Provide the [X, Y] coordinate of the cell's center where the given text is located.  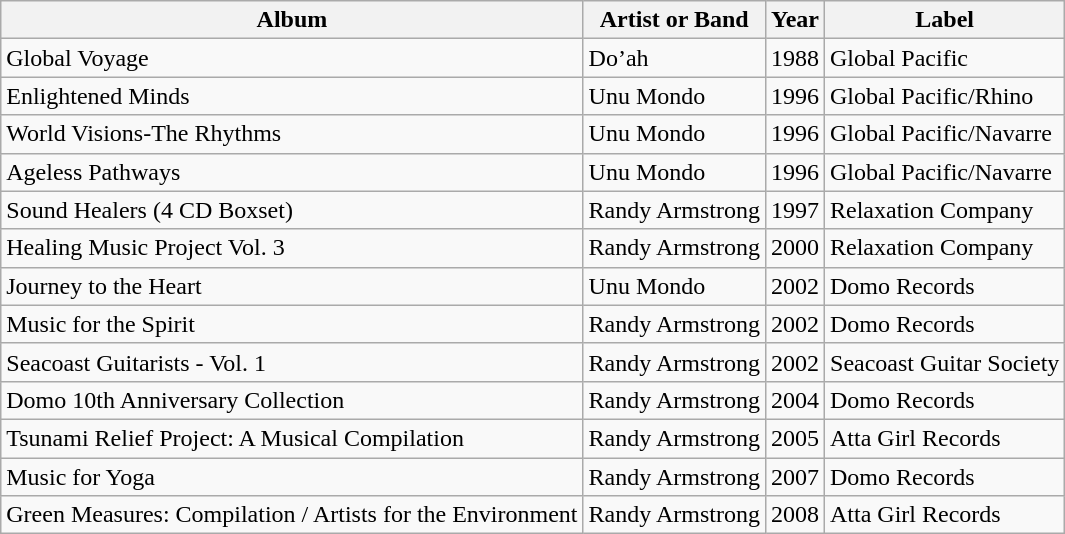
Album [292, 20]
Label [945, 20]
Global Pacific [945, 58]
Year [794, 20]
Music for Yoga [292, 477]
1988 [794, 58]
Domo 10th Anniversary Collection [292, 400]
2008 [794, 515]
Global Voyage [292, 58]
Ageless Pathways [292, 172]
Healing Music Project Vol. 3 [292, 248]
Artist or Band [674, 20]
Journey to the Heart [292, 286]
World Visions-The Rhythms [292, 134]
2007 [794, 477]
Global Pacific/Rhino [945, 96]
Enlightened Minds [292, 96]
Seacoast Guitarists - Vol. 1 [292, 362]
2000 [794, 248]
2004 [794, 400]
Sound Healers (4 CD Boxset) [292, 210]
2005 [794, 438]
1997 [794, 210]
Music for the Spirit [292, 324]
Tsunami Relief Project: A Musical Compilation [292, 438]
Do’ah [674, 58]
Green Measures: Compilation / Artists for the Environment [292, 515]
Seacoast Guitar Society [945, 362]
